Scan for the cell matching the given text and deliver its [X, Y] coordinate at center. 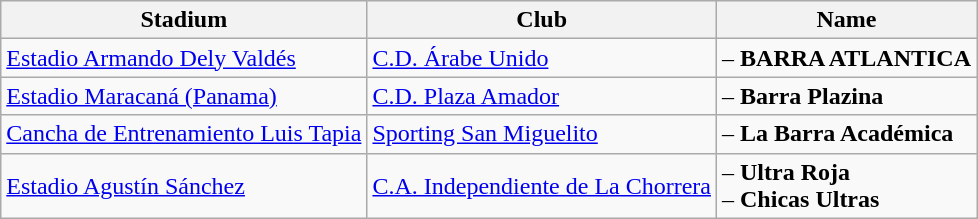
C.D. Árabe Unido [542, 58]
C.D. Plaza Amador [542, 96]
Cancha de Entrenamiento Luis Tapia [184, 134]
– La Barra Académica [847, 134]
Club [542, 20]
Estadio Agustín Sánchez [184, 186]
– Ultra Roja– Chicas Ultras [847, 186]
C.A. Independiente de La Chorrera [542, 186]
– Barra Plazina [847, 96]
Estadio Armando Dely Valdés [184, 58]
Estadio Maracaná (Panama) [184, 96]
Sporting San Miguelito [542, 134]
Name [847, 20]
– BARRA ATLANTICA [847, 58]
Stadium [184, 20]
